From the cell containing the given text, extract its center point as [x, y] coordinate. 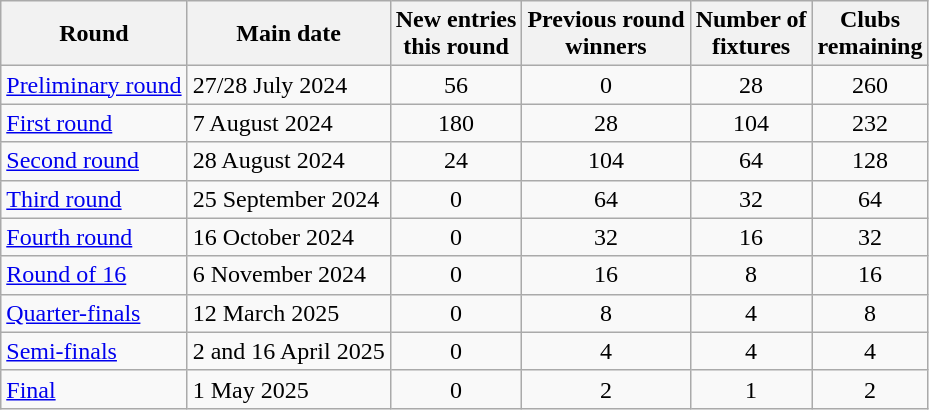
25 September 2024 [288, 199]
27/28 July 2024 [288, 85]
Final [94, 389]
Quarter-finals [94, 313]
128 [870, 161]
2 and 16 April 2025 [288, 351]
1 May 2025 [288, 389]
7 August 2024 [288, 123]
16 October 2024 [288, 237]
Number offixtures [751, 34]
56 [456, 85]
180 [456, 123]
260 [870, 85]
232 [870, 123]
1 [751, 389]
Semi-finals [94, 351]
Preliminary round [94, 85]
Round of 16 [94, 275]
28 August 2024 [288, 161]
Fourth round [94, 237]
6 November 2024 [288, 275]
First round [94, 123]
12 March 2025 [288, 313]
Clubsremaining [870, 34]
Main date [288, 34]
Round [94, 34]
Third round [94, 199]
Second round [94, 161]
24 [456, 161]
New entriesthis round [456, 34]
Previous roundwinners [606, 34]
